For the text-containing cell, return its midpoint in (x, y) coordinate format. 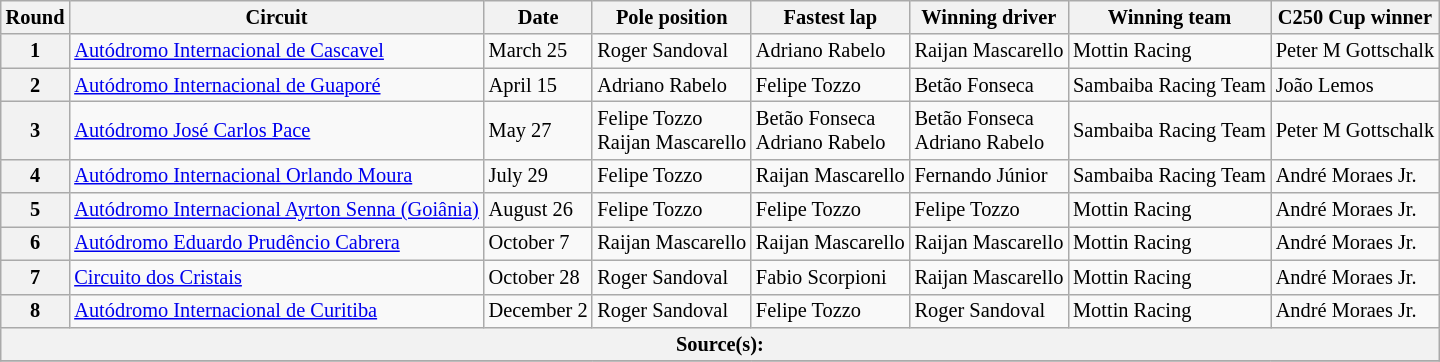
March 25 (538, 51)
May 27 (538, 130)
Betão Fonseca (990, 85)
Autódromo Internacional Orlando Moura (276, 176)
July 29 (538, 176)
Winning driver (990, 17)
Felipe Tozzo Raijan Mascarello (672, 130)
Fastest lap (830, 17)
Autódromo Internacional de Cascavel (276, 51)
Autódromo Internacional Ayrton Senna (Goiânia) (276, 210)
Circuit (276, 17)
Fernando Júnior (990, 176)
Autódromo Eduardo Prudêncio Cabrera (276, 243)
Autódromo José Carlos Pace (276, 130)
1 (36, 51)
6 (36, 243)
Circuito dos Cristais (276, 277)
Pole position (672, 17)
December 2 (538, 311)
2 (36, 85)
7 (36, 277)
Fabio Scorpioni (830, 277)
April 15 (538, 85)
October 28 (538, 277)
C250 Cup winner (1355, 17)
Date (538, 17)
August 26 (538, 210)
Round (36, 17)
5 (36, 210)
8 (36, 311)
Autódromo Internacional de Curitiba (276, 311)
Source(s): (720, 344)
João Lemos (1355, 85)
October 7 (538, 243)
4 (36, 176)
Winning team (1170, 17)
Autódromo Internacional de Guaporé (276, 85)
3 (36, 130)
